Scan for the cell matching the given text and deliver its (X, Y) coordinate at center. 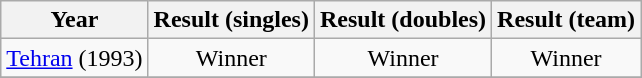
Year (74, 20)
Result (singles) (231, 20)
Result (team) (566, 20)
Result (doubles) (402, 20)
Tehran (1993) (74, 58)
